Find where the given text appears and provide that cell's center as [x, y] coordinate. 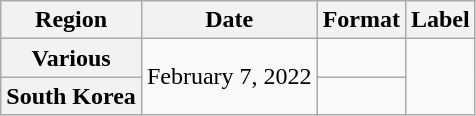
Format [361, 20]
Date [229, 20]
Region [72, 20]
Label [440, 20]
Various [72, 58]
South Korea [72, 96]
February 7, 2022 [229, 77]
